Find where the given text appears and provide that cell's center as [X, Y] coordinate. 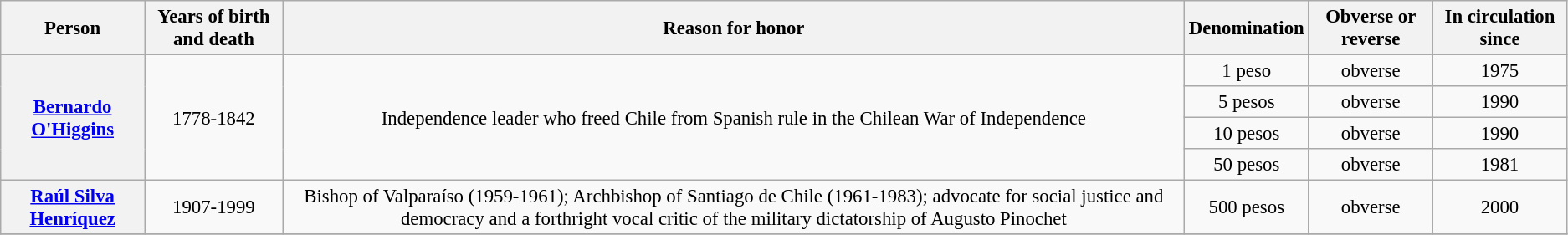
5 pesos [1247, 102]
Person [73, 28]
10 pesos [1247, 134]
2000 [1499, 207]
Raúl Silva Henríquez [73, 207]
1778-1842 [214, 118]
Obverse or reverse [1371, 28]
Reason for honor [733, 28]
500 pesos [1247, 207]
Denomination [1247, 28]
1907-1999 [214, 207]
Bernardo O'Higgins [73, 118]
In circulation since [1499, 28]
1 peso [1247, 71]
Years of birth and death [214, 28]
1975 [1499, 71]
1981 [1499, 165]
Independence leader who freed Chile from Spanish rule in the Chilean War of Independence [733, 118]
50 pesos [1247, 165]
